Return the [X, Y] coordinate for the center point of the cell that contains the specified text.  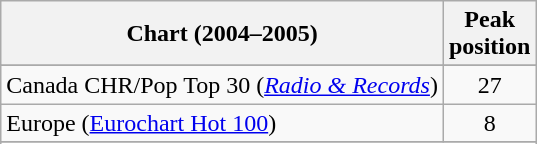
Peakposition [489, 34]
Europe (Eurochart Hot 100) [222, 123]
Chart (2004–2005) [222, 34]
27 [489, 85]
8 [489, 123]
Canada CHR/Pop Top 30 (Radio & Records) [222, 85]
